Extract the [X, Y] coordinate from the center of the cell holding the provided text.  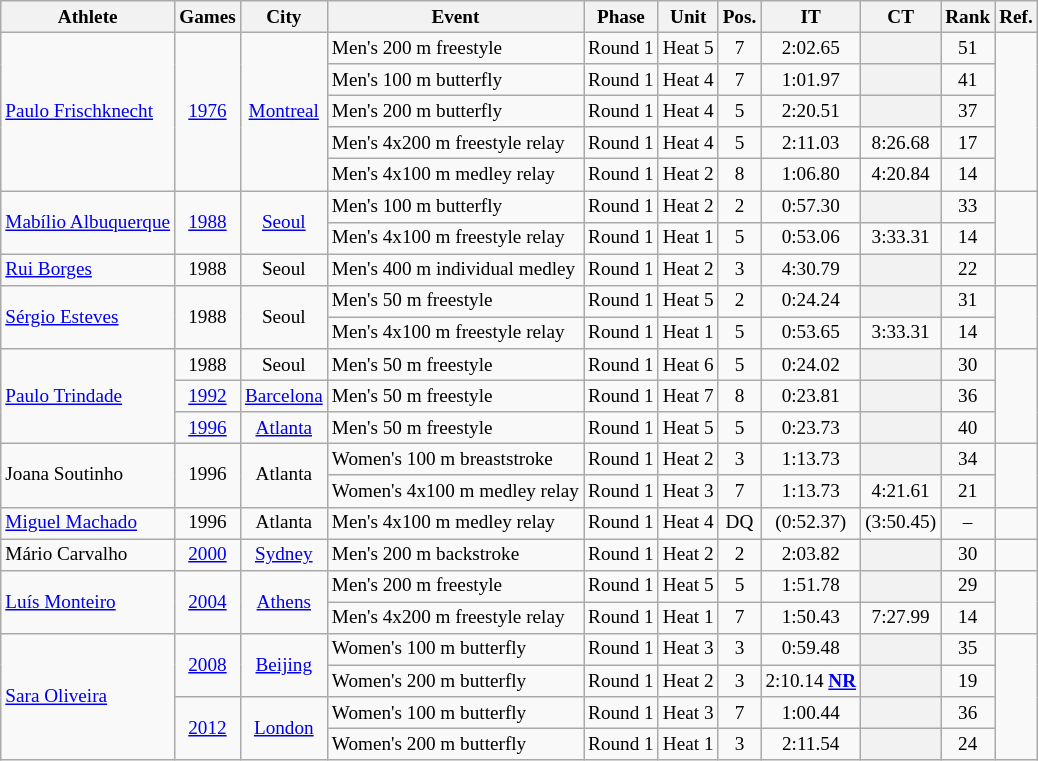
2:11.54 [811, 744]
Rank [968, 17]
Women's 4x100 m medley relay [455, 491]
8:26.68 [901, 143]
Rui Borges [88, 270]
CT [901, 17]
Unit [688, 17]
Luís Monteiro [88, 602]
35 [968, 649]
2:10.14 NR [811, 681]
2:03.82 [811, 554]
37 [968, 111]
2000 [208, 554]
1:50.43 [811, 618]
Montreal [284, 111]
Paulo Trindade [88, 396]
Event [455, 17]
0:24.24 [811, 301]
1:01.97 [811, 80]
Heat 6 [688, 365]
1:00.44 [811, 713]
51 [968, 48]
Games [208, 17]
Women's 100 m breaststroke [455, 460]
0:57.30 [811, 206]
1:51.78 [811, 586]
22 [968, 270]
1976 [208, 111]
IT [811, 17]
Mário Carvalho [88, 554]
Beijing [284, 664]
7:27.99 [901, 618]
City [284, 17]
Men's 200 m backstroke [455, 554]
Men's 200 m butterfly [455, 111]
34 [968, 460]
Heat 7 [688, 396]
4:30.79 [811, 270]
Athlete [88, 17]
4:21.61 [901, 491]
Joana Soutinho [88, 476]
Miguel Machado [88, 523]
– [968, 523]
0:23.81 [811, 396]
33 [968, 206]
21 [968, 491]
0:59.48 [811, 649]
Sara Oliveira [88, 696]
2008 [208, 664]
2:02.65 [811, 48]
Paulo Frischknecht [88, 111]
0:53.65 [811, 333]
31 [968, 301]
2:20.51 [811, 111]
0:23.73 [811, 428]
40 [968, 428]
Barcelona [284, 396]
London [284, 728]
Ref. [1016, 17]
2:11.03 [811, 143]
17 [968, 143]
DQ [740, 523]
2012 [208, 728]
0:53.06 [811, 238]
Phase [622, 17]
1992 [208, 396]
Sydney [284, 554]
Pos. [740, 17]
Athens [284, 602]
24 [968, 744]
Mabílio Albuquerque [88, 222]
41 [968, 80]
Men's 400 m individual medley [455, 270]
(0:52.37) [811, 523]
29 [968, 586]
(3:50.45) [901, 523]
1:06.80 [811, 175]
4:20.84 [901, 175]
0:24.02 [811, 365]
19 [968, 681]
2004 [208, 602]
Sérgio Esteves [88, 316]
